Find where the given text appears and provide that cell's center as (x, y) coordinate. 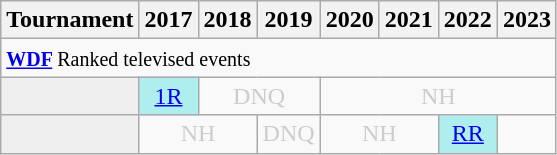
2018 (228, 20)
2017 (168, 20)
RR (468, 134)
2019 (288, 20)
1R (168, 96)
2023 (526, 20)
2022 (468, 20)
Tournament (70, 20)
2021 (408, 20)
2020 (350, 20)
WDF Ranked televised events (279, 58)
